Identify which cell holds the provided text, then report its (X, Y) central coordinate. 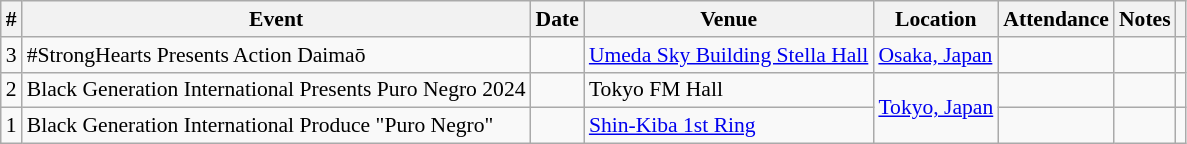
Date (558, 19)
Shin-Kiba 1st Ring (729, 126)
Location (936, 19)
Notes (1145, 19)
3 (12, 55)
2 (12, 90)
Tokyo FM Hall (729, 90)
Black Generation International Produce "Puro Negro" (276, 126)
Event (276, 19)
Tokyo, Japan (936, 108)
Attendance (1056, 19)
#StrongHearts Presents Action Daimaō (276, 55)
1 (12, 126)
Venue (729, 19)
# (12, 19)
Umeda Sky Building Stella Hall (729, 55)
Osaka, Japan (936, 55)
Black Generation International Presents Puro Negro 2024 (276, 90)
